Identify which cell holds the provided text, then report its [x, y] central coordinate. 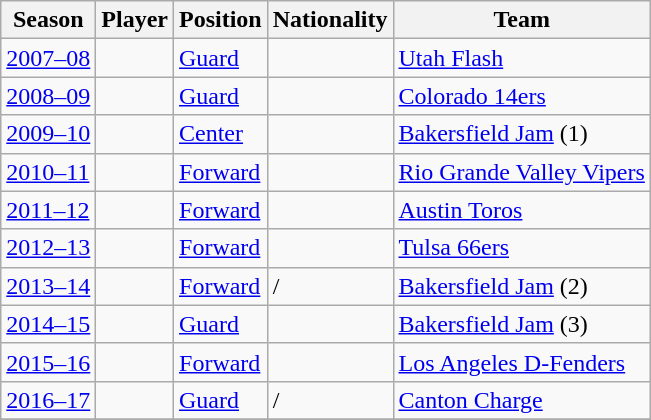
Rio Grande Valley Vipers [522, 172]
Colorado 14ers [522, 96]
Los Angeles D-Fenders [522, 362]
Canton Charge [522, 400]
2014–15 [48, 324]
Bakersfield Jam (2) [522, 286]
2013–14 [48, 286]
2011–12 [48, 210]
Team [522, 20]
Bakersfield Jam (1) [522, 134]
Nationality [330, 20]
2016–17 [48, 400]
Austin Toros [522, 210]
2012–13 [48, 248]
Season [48, 20]
Bakersfield Jam (3) [522, 324]
2007–08 [48, 58]
Tulsa 66ers [522, 248]
2010–11 [48, 172]
2009–10 [48, 134]
Player [135, 20]
Center [221, 134]
Utah Flash [522, 58]
2008–09 [48, 96]
2015–16 [48, 362]
Position [221, 20]
